Return the [X, Y] coordinate for the center point of the cell that contains the specified text.  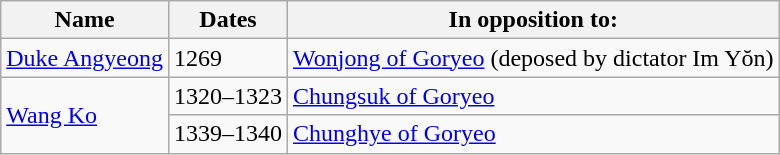
Duke Angyeong [85, 58]
Chunghye of Goryeo [534, 134]
1320–1323 [228, 96]
In opposition to: [534, 20]
Wonjong of Goryeo (deposed by dictator Im Yŏn) [534, 58]
Chungsuk of Goryeo [534, 96]
1339–1340 [228, 134]
Dates [228, 20]
Wang Ko [85, 115]
1269 [228, 58]
Name [85, 20]
